Locate the cell with the specified text and output its (X, Y) center coordinate. 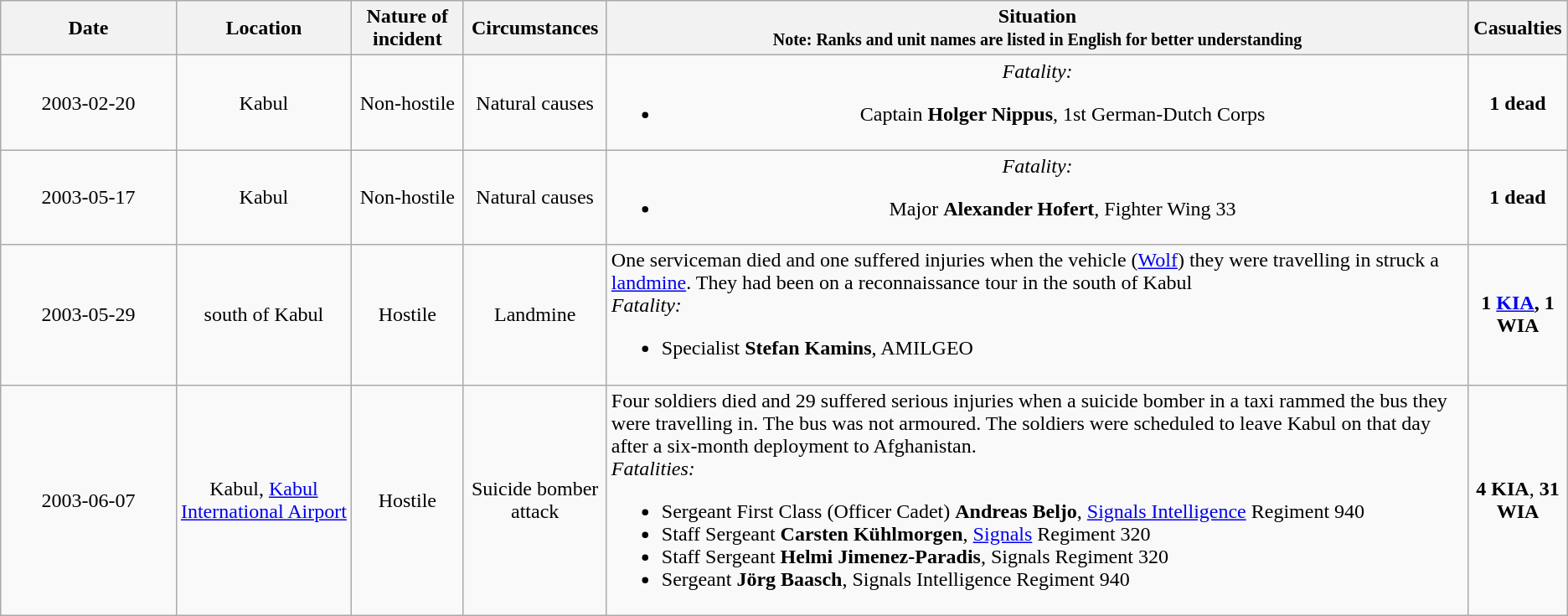
south of Kabul (263, 315)
Location (263, 28)
1 KIA, 1 WIA (1518, 315)
Fatality:Captain Holger Nippus, 1st German-Dutch Corps (1037, 102)
4 KIA, 31 WIA (1518, 500)
Suicide bomber attack (534, 500)
Nature of incident (407, 28)
SituationNote: Ranks and unit names are listed in English for better understanding (1037, 28)
Casualties (1518, 28)
Kabul, Kabul International Airport (263, 500)
Landmine (534, 315)
Fatality:Major Alexander Hofert, Fighter Wing 33 (1037, 198)
2003-02-20 (89, 102)
2003-06-07 (89, 500)
2003-05-29 (89, 315)
2003-05-17 (89, 198)
Circumstances (534, 28)
Date (89, 28)
